Find where the given text appears and provide that cell's center as (x, y) coordinate. 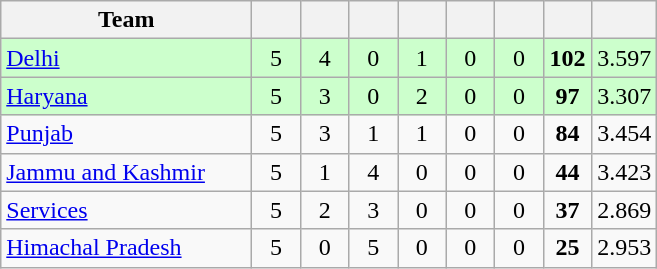
102 (568, 58)
3.597 (624, 58)
3.423 (624, 172)
Services (126, 210)
Team (126, 20)
44 (568, 172)
Punjab (126, 134)
Jammu and Kashmir (126, 172)
3.454 (624, 134)
2.869 (624, 210)
84 (568, 134)
97 (568, 96)
3.307 (624, 96)
25 (568, 248)
2.953 (624, 248)
Delhi (126, 58)
Haryana (126, 96)
Himachal Pradesh (126, 248)
37 (568, 210)
